Identify which cell holds the provided text, then report its (x, y) central coordinate. 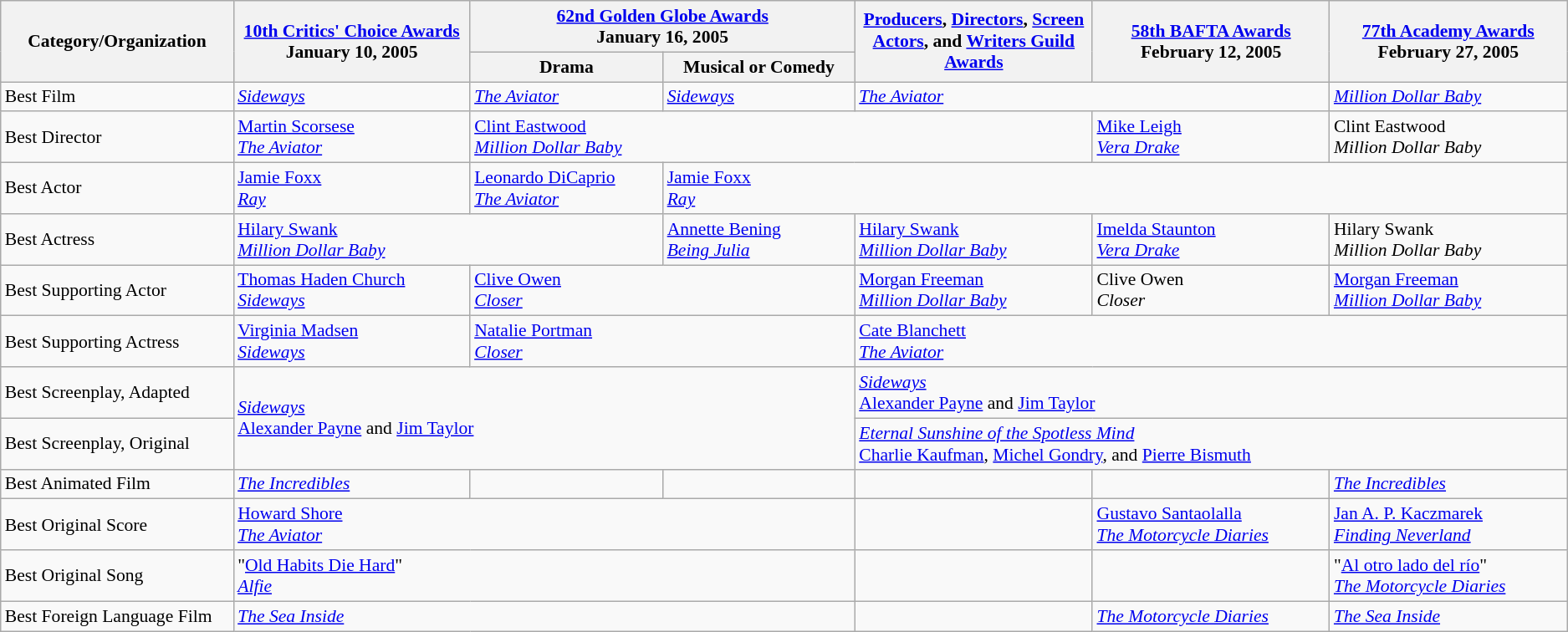
Musical or Comedy (759, 67)
Howard ShoreThe Aviator (544, 525)
Drama (566, 67)
The Motorcycle Diaries (1211, 616)
Virginia MadsenSideways (351, 341)
Gustavo SantaolallaThe Motorcycle Diaries (1211, 525)
62nd Golden Globe AwardsJanuary 16, 2005 (662, 27)
Best Screenplay, Adapted (117, 393)
Best Original Song (117, 575)
Best Actor (117, 189)
Best Director (117, 137)
Thomas Haden ChurchSideways (351, 291)
Mike LeighVera Drake (1211, 137)
Annette BeningBeing Julia (759, 239)
Best Original Score (117, 525)
Best Screenplay, Original (117, 443)
Best Film (117, 97)
Martin ScorseseThe Aviator (351, 137)
Million Dollar Baby (1448, 97)
Best Supporting Actor (117, 291)
Leonardo DiCaprioThe Aviator (566, 189)
"Old Habits Die Hard"Alfie (544, 575)
Producers, Directors, Screen Actors, and Writers Guild Awards (973, 42)
77th Academy AwardsFebruary 27, 2005 (1448, 42)
58th BAFTA AwardsFebruary 12, 2005 (1211, 42)
Cate BlanchettThe Aviator (1211, 341)
Category/Organization (117, 42)
Best Foreign Language Film (117, 616)
Imelda StauntonVera Drake (1211, 239)
Best Supporting Actress (117, 341)
Best Actress (117, 239)
Eternal Sunshine of the Spotless MindCharlie Kaufman, Michel Gondry, and Pierre Bismuth (1211, 443)
Natalie PortmanCloser (662, 341)
Jan A. P. KaczmarekFinding Neverland (1448, 525)
Best Animated Film (117, 484)
"Al otro lado del río"The Motorcycle Diaries (1448, 575)
10th Critics' Choice AwardsJanuary 10, 2005 (351, 42)
